Determine the (X, Y) coordinate at the center of the cell enclosing the given text.  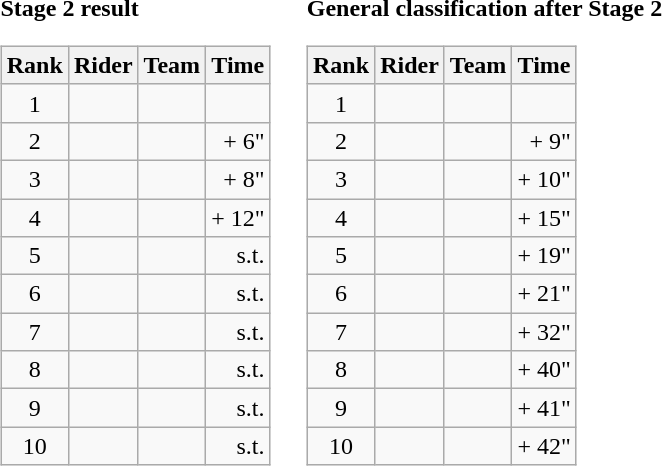
+ 40" (544, 370)
+ 8" (238, 179)
+ 41" (544, 408)
+ 32" (544, 332)
+ 12" (238, 217)
+ 6" (238, 141)
+ 15" (544, 217)
+ 9" (544, 141)
+ 42" (544, 446)
+ 19" (544, 256)
+ 10" (544, 179)
+ 21" (544, 294)
